Pinpoint the cell where the given text exists, returning its [X, Y] midpoint coordinate. 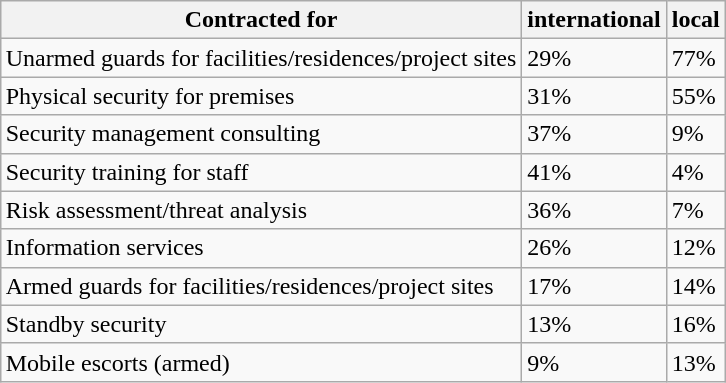
12% [696, 248]
55% [696, 96]
77% [696, 58]
41% [594, 172]
29% [594, 58]
7% [696, 210]
Standby security [261, 324]
Information services [261, 248]
26% [594, 248]
international [594, 20]
Risk assessment/threat analysis [261, 210]
31% [594, 96]
37% [594, 134]
16% [696, 324]
Contracted for [261, 20]
Security training for staff [261, 172]
17% [594, 286]
Physical security for premises [261, 96]
14% [696, 286]
36% [594, 210]
local [696, 20]
Unarmed guards for facilities/residences/project sites [261, 58]
4% [696, 172]
Armed guards for facilities/residences/project sites [261, 286]
Mobile escorts (armed) [261, 362]
Security management consulting [261, 134]
